Locate the cell with the specified text and output its [X, Y] center coordinate. 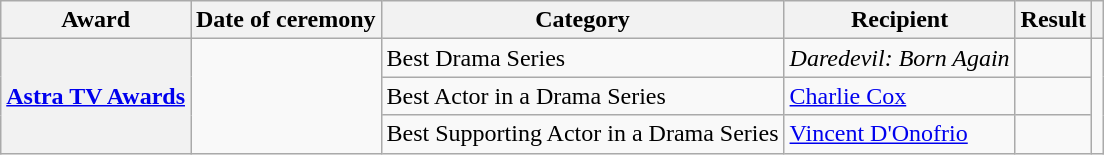
Recipient [900, 20]
Date of ceremony [286, 20]
Charlie Cox [900, 96]
Result [1053, 20]
Best Drama Series [582, 58]
Award [96, 20]
Vincent D'Onofrio [900, 134]
Best Actor in a Drama Series [582, 96]
Best Supporting Actor in a Drama Series [582, 134]
Daredevil: Born Again [900, 58]
Category [582, 20]
Astra TV Awards [96, 96]
